Determine the (X, Y) coordinate at the center of the cell enclosing the given text.  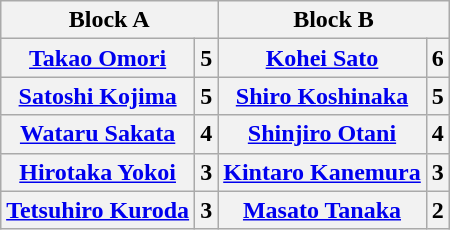
Satoshi Kojima (98, 96)
Shinjiro Otani (322, 134)
6 (438, 58)
Block B (334, 20)
Hirotaka Yokoi (98, 172)
Block A (110, 20)
Shiro Koshinaka (322, 96)
Kohei Sato (322, 58)
Wataru Sakata (98, 134)
Masato Tanaka (322, 210)
Tetsuhiro Kuroda (98, 210)
2 (438, 210)
Takao Omori (98, 58)
Kintaro Kanemura (322, 172)
